Output the [x, y] coordinate of the center of the cell containing the given text.  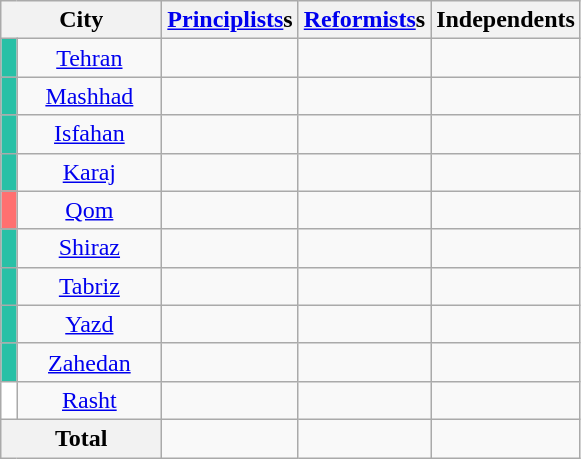
Qom [90, 210]
Zahedan [90, 362]
City [82, 20]
Rasht [90, 400]
Yazd [90, 324]
Tabriz [90, 286]
Principlistss [230, 20]
Independents [506, 20]
Reformistss [364, 20]
Shiraz [90, 248]
Isfahan [90, 134]
Total [82, 438]
Tehran [90, 58]
Karaj [90, 172]
Mashhad [90, 96]
